Find where the given text appears and provide that cell's center as (X, Y) coordinate. 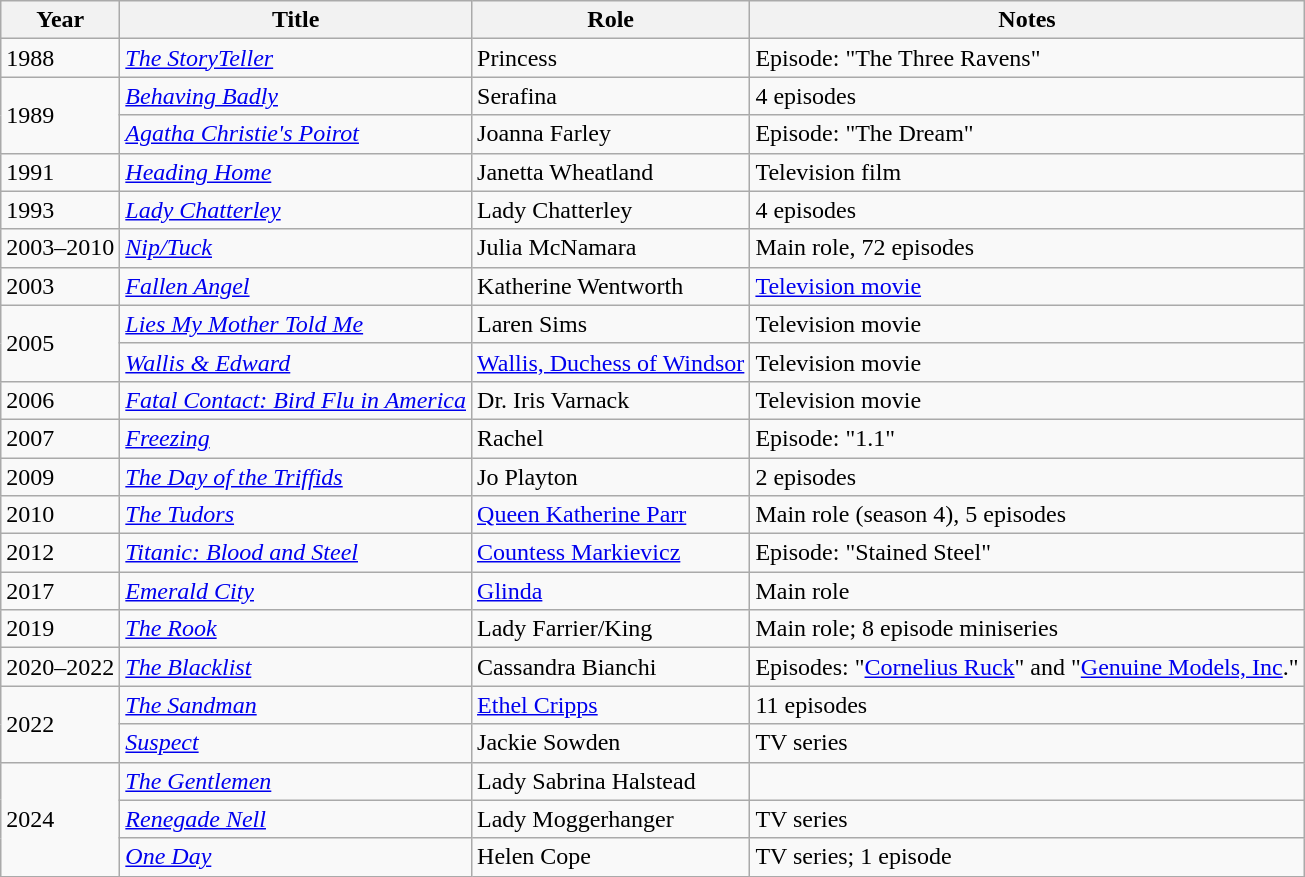
2024 (60, 819)
Main role; 8 episode miniseries (1027, 629)
Episode: "The Three Ravens" (1027, 58)
Dr. Iris Varnack (611, 400)
Main role (1027, 591)
Notes (1027, 20)
2020–2022 (60, 667)
Agatha Christie's Poirot (296, 134)
2007 (60, 438)
The Rook (296, 629)
Lady Farrier/King (611, 629)
2022 (60, 724)
Countess Markievicz (611, 553)
Freezing (296, 438)
Serafina (611, 96)
Rachel (611, 438)
1993 (60, 210)
Main role (season 4), 5 episodes (1027, 515)
The Day of the Triffids (296, 477)
The StoryTeller (296, 58)
1988 (60, 58)
Nip/Tuck (296, 248)
Titanic: Blood and Steel (296, 553)
1991 (60, 172)
Episodes: "Cornelius Ruck" and "Genuine Models, Inc." (1027, 667)
Janetta Wheatland (611, 172)
Lady Sabrina Halstead (611, 781)
11 episodes (1027, 705)
Glinda (611, 591)
Ethel Cripps (611, 705)
Princess (611, 58)
Role (611, 20)
Emerald City (296, 591)
Episode: "Stained Steel" (1027, 553)
Joanna Farley (611, 134)
One Day (296, 857)
Renegade Nell (296, 819)
Heading Home (296, 172)
Behaving Badly (296, 96)
Laren Sims (611, 324)
Wallis, Duchess of Windsor (611, 362)
Title (296, 20)
2010 (60, 515)
2006 (60, 400)
Episode: "1.1" (1027, 438)
Suspect (296, 743)
1989 (60, 115)
2019 (60, 629)
Helen Cope (611, 857)
Katherine Wentworth (611, 286)
2003 (60, 286)
The Gentlemen (296, 781)
2003–2010 (60, 248)
The Sandman (296, 705)
Episode: "The Dream" (1027, 134)
TV series; 1 episode (1027, 857)
Lady Moggerhanger (611, 819)
Fatal Contact: Bird Flu in America (296, 400)
Jackie Sowden (611, 743)
Fallen Angel (296, 286)
Main role, 72 episodes (1027, 248)
Cassandra Bianchi (611, 667)
Television film (1027, 172)
Wallis & Edward (296, 362)
The Blacklist (296, 667)
2009 (60, 477)
Lies My Mother Told Me (296, 324)
2012 (60, 553)
Jo Playton (611, 477)
Year (60, 20)
2005 (60, 343)
Julia McNamara (611, 248)
The Tudors (296, 515)
Queen Katherine Parr (611, 515)
2 episodes (1027, 477)
2017 (60, 591)
